Scan for the cell matching the given text and deliver its (X, Y) coordinate at center. 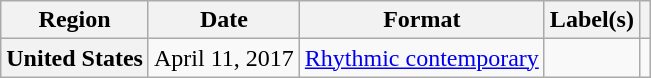
United States (75, 58)
Region (75, 20)
April 11, 2017 (224, 58)
Format (422, 20)
Rhythmic contemporary (422, 58)
Date (224, 20)
Label(s) (592, 20)
